Detect which cell encompasses the target text, then output its (X, Y) center coordinate. 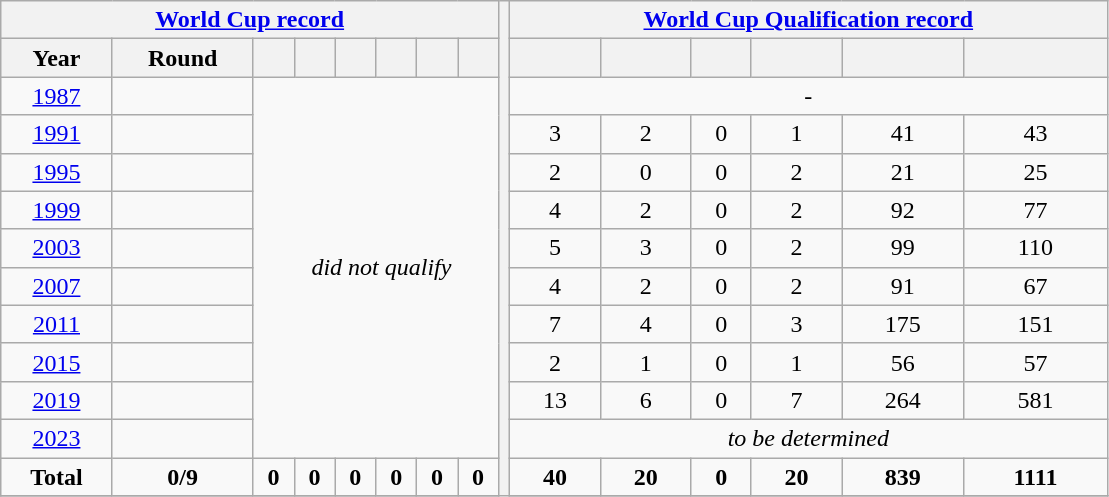
did not qualify (381, 268)
1999 (56, 210)
175 (903, 324)
1111 (1036, 477)
0/9 (182, 477)
21 (903, 172)
13 (556, 400)
581 (1036, 400)
25 (1036, 172)
2007 (56, 286)
91 (903, 286)
57 (1036, 362)
99 (903, 248)
1991 (56, 134)
- (808, 96)
43 (1036, 134)
839 (903, 477)
2023 (56, 438)
40 (556, 477)
56 (903, 362)
6 (646, 400)
2015 (56, 362)
67 (1036, 286)
2019 (56, 400)
to be determined (808, 438)
Round (182, 58)
92 (903, 210)
1987 (56, 96)
Year (56, 58)
World Cup record (250, 20)
41 (903, 134)
Total (56, 477)
110 (1036, 248)
2011 (56, 324)
5 (556, 248)
151 (1036, 324)
77 (1036, 210)
World Cup Qualification record (808, 20)
2003 (56, 248)
264 (903, 400)
1995 (56, 172)
